Return (x, y) of the center of cell containing provided text 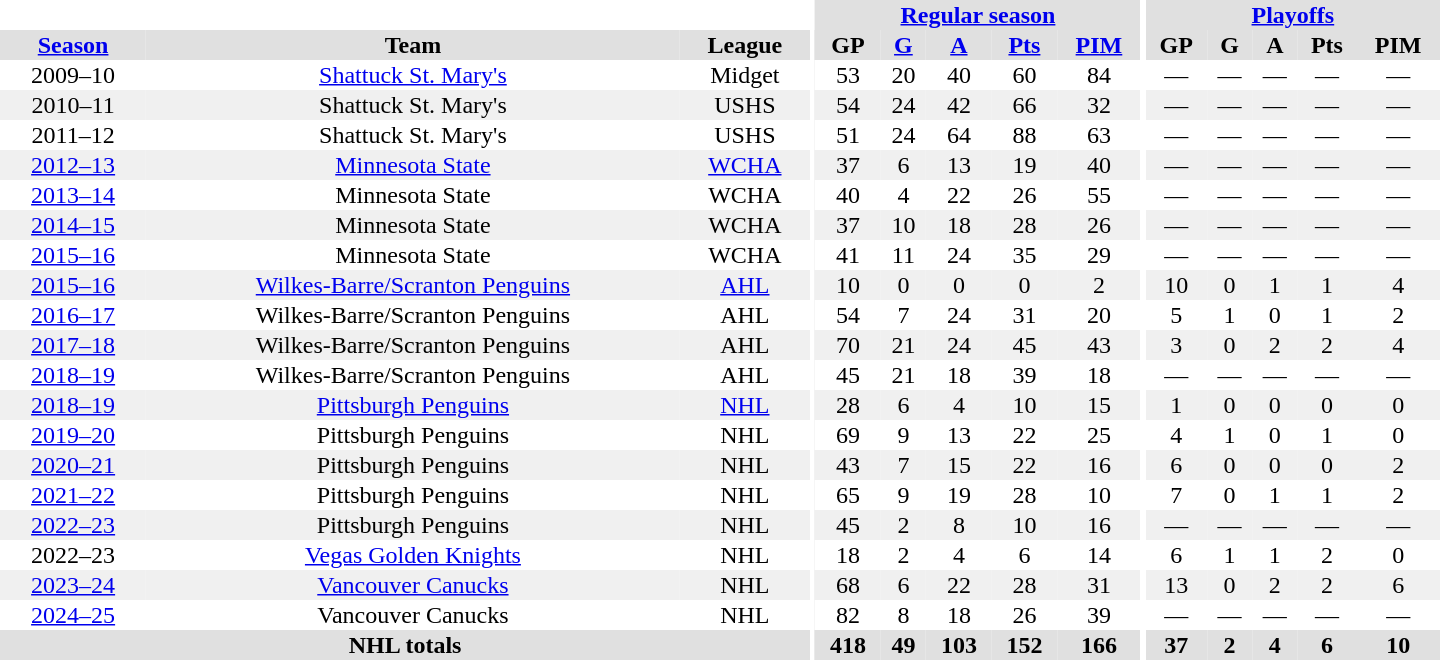
2010–11 (73, 105)
2012–13 (73, 165)
NHL totals (405, 645)
2023–24 (73, 585)
68 (848, 585)
82 (848, 615)
Regular season (978, 15)
49 (904, 645)
5 (1176, 315)
2019–20 (73, 435)
2009–10 (73, 75)
55 (1098, 195)
70 (848, 345)
25 (1098, 435)
63 (1098, 135)
418 (848, 645)
Vegas Golden Knights (412, 555)
League (746, 45)
2021–22 (73, 495)
Season (73, 45)
66 (1025, 105)
2017–18 (73, 345)
11 (904, 255)
2013–14 (73, 195)
88 (1025, 135)
2011–12 (73, 135)
14 (1098, 555)
51 (848, 135)
Playoffs (1293, 15)
Team (412, 45)
69 (848, 435)
35 (1025, 255)
Midget (746, 75)
103 (959, 645)
166 (1098, 645)
2020–21 (73, 465)
64 (959, 135)
42 (959, 105)
3 (1176, 345)
84 (1098, 75)
2016–17 (73, 315)
32 (1098, 105)
2014–15 (73, 225)
60 (1025, 75)
152 (1025, 645)
41 (848, 255)
29 (1098, 255)
53 (848, 75)
2024–25 (73, 615)
65 (848, 495)
